Return the [x, y] coordinate for the center point of the cell that contains the specified text.  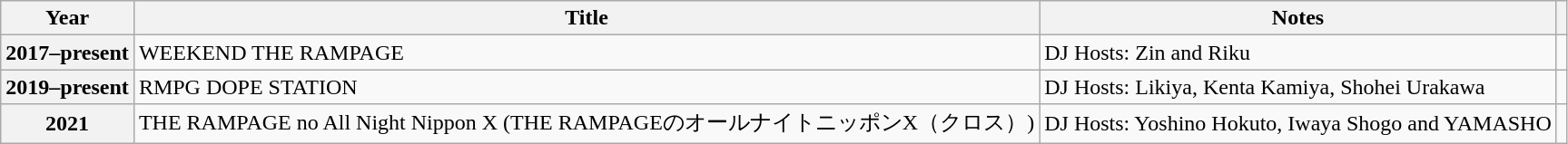
Title [587, 18]
DJ Hosts: Likiya, Kenta Kamiya, Shohei Urakawa [1298, 87]
THE RAMPAGE no All Night Nippon X (THE RAMPAGEのオールナイトニッポンX（クロス）) [587, 123]
Notes [1298, 18]
DJ Hosts: Zin and Riku [1298, 53]
2021 [67, 123]
Year [67, 18]
WEEKEND THE RAMPAGE [587, 53]
DJ Hosts: Yoshino Hokuto, Iwaya Shogo and YAMASHO [1298, 123]
2019–present [67, 87]
RMPG DOPE STATION [587, 87]
2017–present [67, 53]
